Identify which cell holds the provided text, then report its (x, y) central coordinate. 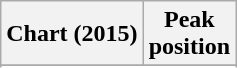
Chart (2015) (72, 34)
Peakposition (189, 34)
